Return [x, y] of the center of cell containing provided text 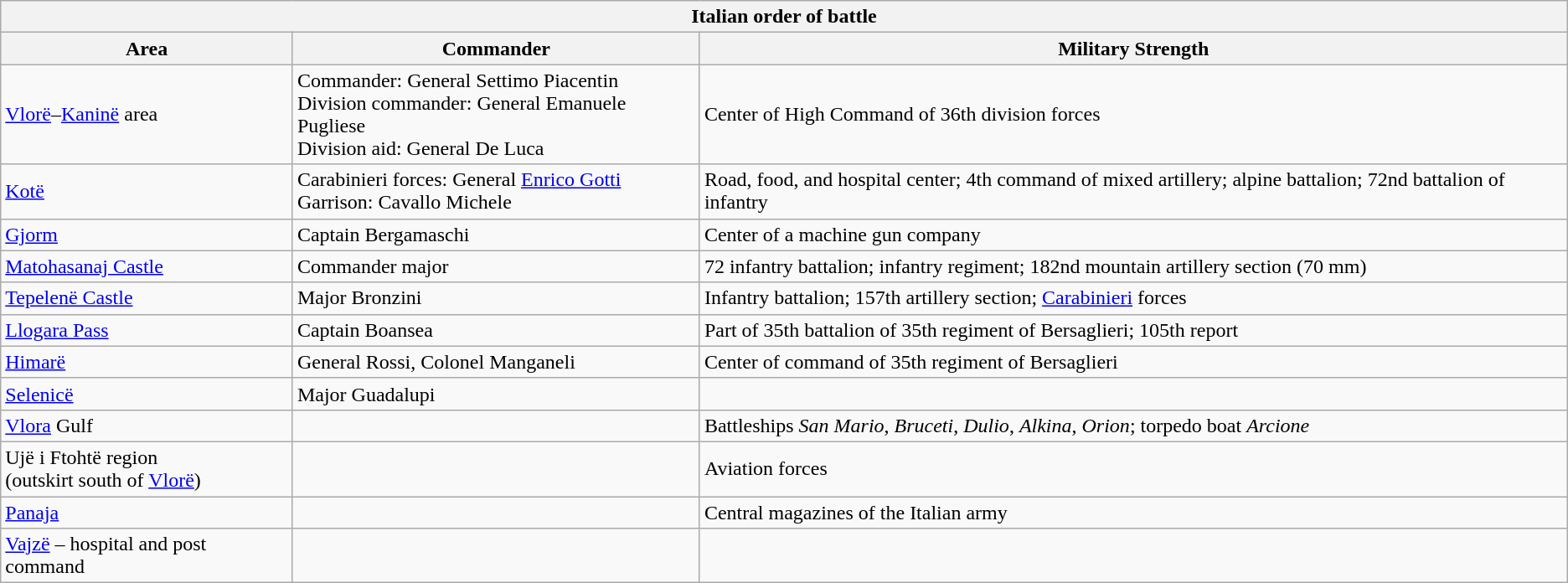
Llogara Pass [147, 330]
Military Strength [1133, 49]
Kotë [147, 191]
Commander: General Settimo PiacentinDivision commander: General Emanuele PuglieseDivision aid: General De Luca [496, 114]
Major Guadalupi [496, 394]
Center of a machine gun company [1133, 235]
Carabinieri forces: General Enrico GottiGarrison: Cavallo Michele [496, 191]
Selenicë [147, 394]
Area [147, 49]
Captain Bergamaschi [496, 235]
Panaja [147, 512]
Commander [496, 49]
Himarë [147, 362]
Road, food, and hospital center; 4th command of mixed artillery; alpine battalion; 72nd battalion of infantry [1133, 191]
Tepelenë Castle [147, 298]
General Rossi, Colonel Manganeli [496, 362]
Major Bronzini [496, 298]
Infantry battalion; 157th artillery section; Carabinieri forces [1133, 298]
Center of High Command of 36th division forces [1133, 114]
Captain Boansea [496, 330]
Commander major [496, 266]
Ujë i Ftohtë region(outskirt south of Vlorë) [147, 469]
Matohasanaj Castle [147, 266]
Central magazines of the Italian army [1133, 512]
Vlora Gulf [147, 426]
Vlorë–Kaninë area [147, 114]
Gjorm [147, 235]
72 infantry battalion; infantry regiment; 182nd mountain artillery section (70 mm) [1133, 266]
Vajzë – hospital and post command [147, 556]
Part of 35th battalion of 35th regiment of Bersaglieri; 105th report [1133, 330]
Center of command of 35th regiment of Bersaglieri [1133, 362]
Battleships San Mario, Bruceti, Dulio, Alkina, Orion; torpedo boat Arcione [1133, 426]
Aviation forces [1133, 469]
Italian order of battle [784, 17]
